Locate the cell with the specified text and output its (X, Y) center coordinate. 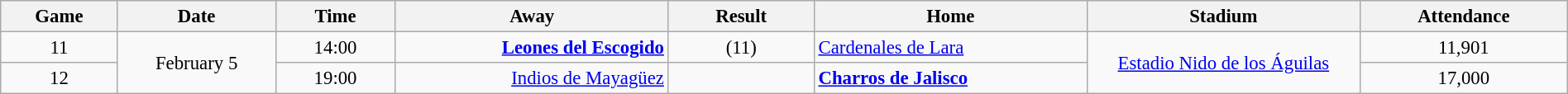
Date (197, 16)
14:00 (336, 48)
Home (950, 16)
Stadium (1223, 16)
11 (60, 48)
Estadio Nido de los Águilas (1223, 63)
Result (741, 16)
Charros de Jalisco (950, 78)
19:00 (336, 78)
February 5 (197, 63)
Indios de Mayagüez (532, 78)
Attendance (1464, 16)
(11) (741, 48)
12 (60, 78)
Away (532, 16)
Game (60, 16)
Leones del Escogido (532, 48)
Cardenales de Lara (950, 48)
17,000 (1464, 78)
Time (336, 16)
11,901 (1464, 48)
